Find where the given text appears and provide that cell's center as (X, Y) coordinate. 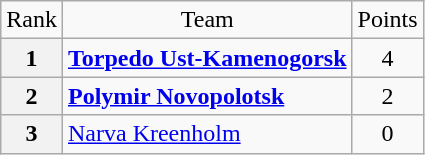
Team (207, 20)
Points (388, 20)
Narva Kreenholm (207, 134)
0 (388, 134)
3 (32, 134)
Polymir Novopolotsk (207, 96)
1 (32, 58)
4 (388, 58)
Rank (32, 20)
Torpedo Ust-Kamenogorsk (207, 58)
